Provide the (x, y) coordinate of the cell's center where the given text is located.  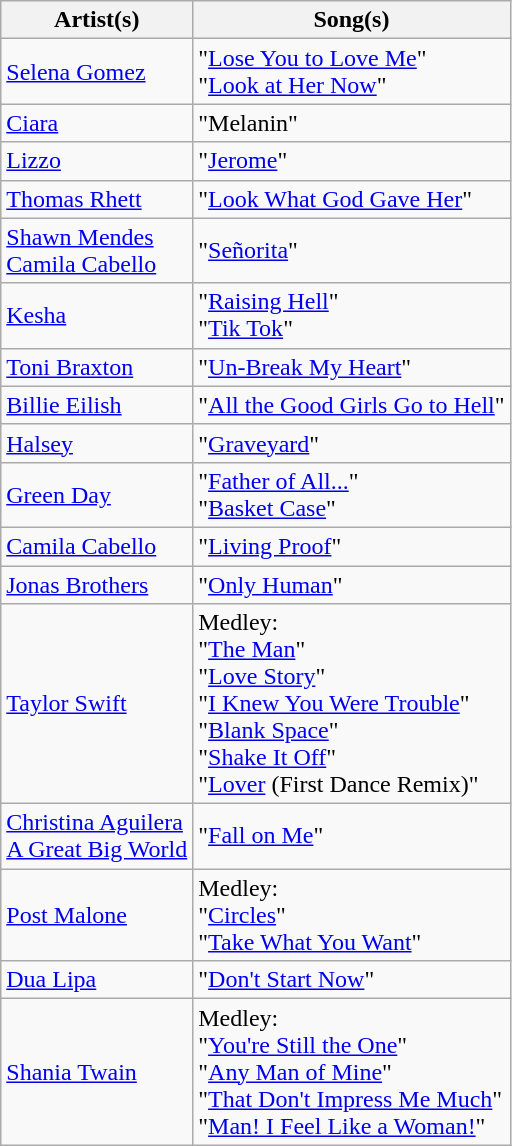
"Look What God Gave Her" (352, 199)
Ciara (97, 123)
Medley:"The Man" "Love Story""I Knew You Were Trouble""Blank Space""Shake It Off" "Lover (First Dance Remix)" (352, 704)
Billie Eilish (97, 405)
"Graveyard" (352, 443)
"Fall on Me" (352, 836)
Kesha (97, 316)
Halsey (97, 443)
Jonas Brothers (97, 585)
Thomas Rhett (97, 199)
"Melanin" (352, 123)
Artist(s) (97, 20)
Lizzo (97, 161)
Green Day (97, 494)
Selena Gomez (97, 72)
Camila Cabello (97, 546)
"Father of All...""Basket Case" (352, 494)
Taylor Swift (97, 704)
Medley: "You're Still the One""Any Man of Mine""That Don't Impress Me Much""Man! I Feel Like a Woman!" (352, 1072)
"Un-Break My Heart" (352, 367)
Post Malone (97, 915)
Shania Twain (97, 1072)
"Señorita" (352, 250)
Shawn MendesCamila Cabello (97, 250)
Song(s) (352, 20)
"Only Human" (352, 585)
Medley: "Circles""Take What You Want" (352, 915)
"All the Good Girls Go to Hell" (352, 405)
"Lose You to Love Me""Look at Her Now" (352, 72)
"Raising Hell" "Tik Tok" (352, 316)
Dua Lipa (97, 980)
"Don't Start Now" (352, 980)
"Living Proof" (352, 546)
Christina AguileraA Great Big World (97, 836)
Toni Braxton (97, 367)
"Jerome" (352, 161)
